Locate the cell with the specified text and output its (X, Y) center coordinate. 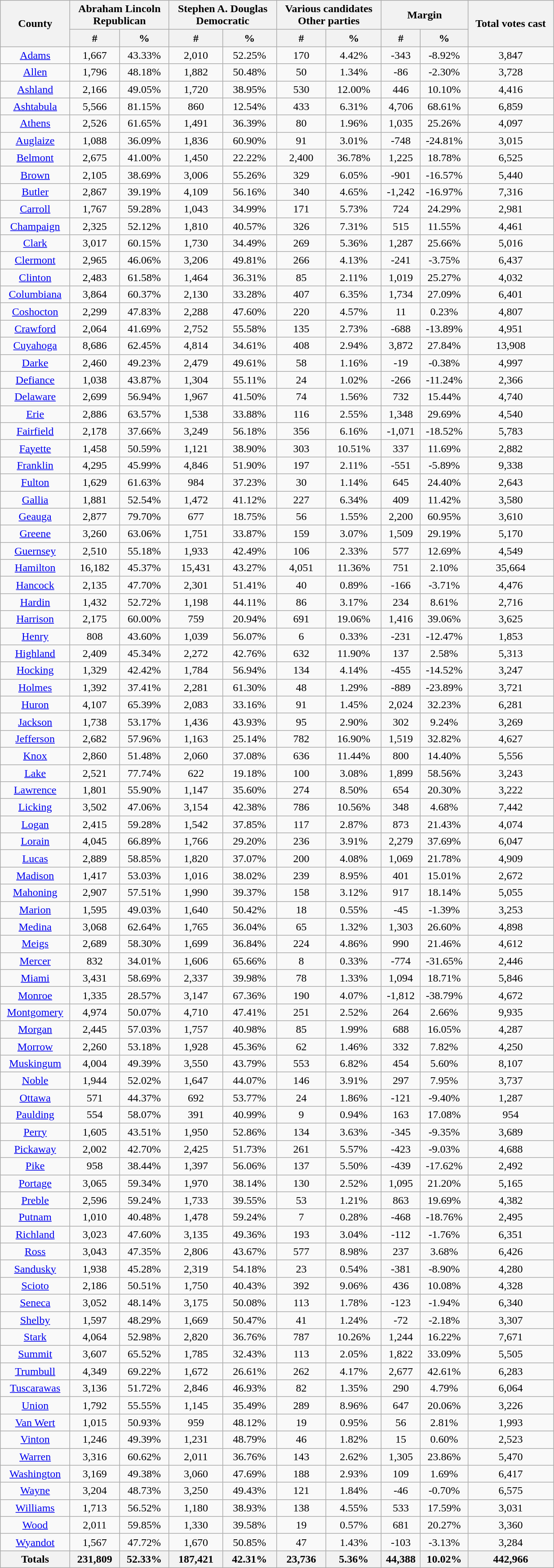
40.48% (144, 1217)
1,567 (95, 1542)
39.98% (250, 978)
3,607 (95, 1354)
1,464 (196, 277)
187,421 (196, 1559)
2,479 (196, 363)
261 (301, 1149)
873 (401, 824)
2,965 (95, 260)
4,807 (510, 312)
80 (301, 123)
-13.89% (444, 329)
-688 (401, 329)
1,416 (401, 619)
5,313 (510, 653)
-241 (401, 260)
5.57% (354, 1149)
Hardin (35, 602)
53.77% (250, 1098)
Portage (35, 1183)
4,951 (510, 329)
692 (196, 1098)
53.03% (144, 876)
5,566 (95, 106)
-72 (401, 1320)
1,670 (196, 1542)
21.46% (444, 944)
264 (401, 1012)
1,198 (196, 602)
3,017 (95, 243)
Hamilton (35, 568)
2,400 (301, 158)
Various candidatesOther parties (329, 15)
43.33% (144, 55)
Noble (35, 1081)
1,750 (196, 1286)
10.26% (354, 1337)
Henry (35, 636)
1,038 (95, 380)
10.08% (444, 1286)
236 (301, 841)
Madison (35, 876)
-16.57% (444, 175)
5,170 (510, 534)
53 (301, 1200)
274 (301, 790)
27.84% (444, 346)
6 (301, 636)
1,699 (196, 944)
2,521 (95, 773)
54.18% (250, 1268)
266 (301, 260)
50.85% (250, 1542)
3,065 (95, 1183)
-123 (401, 1303)
32.23% (444, 705)
622 (196, 773)
Cuyahoga (35, 346)
117 (301, 824)
-31.65% (444, 961)
-0.70% (444, 1491)
Stark (35, 1337)
63.06% (144, 534)
1,417 (95, 876)
57.51% (144, 893)
8.50% (354, 790)
3.01% (354, 141)
2,677 (401, 1371)
Preble (35, 1200)
197 (301, 465)
11.69% (444, 448)
-19 (401, 363)
1,810 (196, 226)
2,860 (95, 756)
62 (301, 1047)
Tuscarawas (35, 1388)
3,222 (510, 790)
2,083 (196, 705)
41.12% (250, 500)
2,186 (95, 1286)
6,859 (510, 106)
1,329 (95, 670)
231,809 (95, 1559)
954 (510, 1115)
27.09% (444, 295)
2.73% (354, 329)
1,147 (196, 790)
2,460 (95, 363)
34.49% (250, 243)
1,095 (401, 1183)
2,301 (196, 585)
62.64% (144, 927)
917 (401, 893)
51.48% (144, 756)
2,672 (510, 876)
11.44% (354, 756)
9.06% (354, 1286)
65.66% (250, 961)
4,846 (196, 465)
8,686 (95, 346)
401 (401, 876)
Geauga (35, 517)
15,431 (196, 568)
34.01% (144, 961)
34.61% (250, 346)
8 (301, 961)
Lucas (35, 859)
Ross (35, 1251)
135 (301, 329)
2,526 (95, 123)
Logan (35, 824)
39.06% (444, 619)
10.51% (354, 448)
1.45% (354, 705)
786 (301, 807)
47.70% (144, 585)
3,269 (510, 722)
3,728 (510, 72)
25.66% (444, 243)
1.55% (354, 517)
40.99% (250, 1115)
1,672 (196, 1371)
3,052 (95, 1303)
1,538 (196, 414)
11.36% (354, 568)
23 (301, 1268)
9.24% (444, 722)
43.51% (144, 1132)
Athens (35, 123)
3,253 (510, 910)
1.16% (354, 363)
3,580 (510, 500)
52.25% (250, 55)
Van Wert (35, 1423)
58.69% (144, 978)
37.85% (250, 824)
Meigs (35, 944)
19.18% (250, 773)
8.95% (354, 876)
759 (196, 619)
-8.92% (444, 55)
2.58% (444, 653)
40.57% (250, 226)
130 (301, 1183)
6,281 (510, 705)
Columbiana (35, 295)
60.95% (444, 517)
32.82% (444, 739)
Allen (35, 72)
5,846 (510, 978)
33.88% (250, 414)
26.60% (444, 927)
-551 (401, 465)
65 (301, 927)
4,074 (510, 824)
Highland (35, 653)
43.67% (250, 1251)
44.37% (144, 1098)
43.60% (144, 636)
50.07% (144, 1012)
677 (196, 517)
3,175 (196, 1303)
1,015 (95, 1423)
29.19% (444, 534)
58.30% (144, 944)
1,450 (196, 158)
297 (401, 1081)
2,907 (95, 893)
3,247 (510, 670)
65.39% (144, 705)
60.37% (144, 295)
Union (35, 1405)
1,629 (95, 482)
530 (301, 89)
Vinton (35, 1440)
Jackson (35, 722)
Washington (35, 1474)
-3.13% (444, 1542)
41.69% (144, 329)
25.26% (444, 123)
58.56% (444, 773)
4,280 (510, 1268)
732 (401, 397)
3,610 (510, 517)
688 (401, 1029)
2,281 (196, 687)
1,397 (196, 1166)
2,523 (510, 1440)
-14.52% (444, 670)
1,163 (196, 739)
3,431 (95, 978)
2.66% (444, 1012)
-1,242 (401, 192)
Licking (35, 807)
163 (401, 1115)
Scioto (35, 1286)
Darke (35, 363)
220 (301, 312)
2,272 (196, 653)
4,672 (510, 995)
1,088 (95, 141)
1,792 (95, 1405)
1,069 (401, 859)
3.63% (354, 1132)
1.46% (354, 1047)
86 (301, 602)
1.56% (354, 397)
-18.52% (444, 431)
Mercer (35, 961)
3,015 (510, 141)
8,107 (510, 1064)
2,446 (510, 961)
1,039 (196, 636)
15 (401, 1440)
808 (95, 636)
48 (301, 687)
0.28% (354, 1217)
409 (401, 500)
1,970 (196, 1183)
6,426 (510, 1251)
55.55% (144, 1405)
36.04% (250, 927)
Mahoning (35, 893)
Holmes (35, 687)
-3.75% (444, 260)
6.16% (354, 431)
1.43% (354, 1542)
-86 (401, 72)
18.75% (250, 517)
2,820 (196, 1337)
Margin (424, 15)
43.87% (144, 380)
Ottawa (35, 1098)
654 (401, 790)
55.18% (144, 551)
19.06% (354, 619)
4,097 (510, 123)
2,510 (95, 551)
681 (401, 1525)
1,244 (401, 1337)
4,476 (510, 585)
23.86% (444, 1457)
Putnam (35, 1217)
37.41% (144, 687)
Abraham LincolnRepublican (120, 15)
2,279 (401, 841)
1.33% (354, 978)
5,783 (510, 431)
224 (301, 944)
65.52% (144, 1354)
-9.35% (444, 1132)
45.34% (144, 653)
2,415 (95, 824)
340 (301, 192)
407 (301, 295)
6.82% (354, 1064)
2,675 (95, 158)
-266 (401, 380)
Montgomery (35, 1012)
782 (301, 739)
45.99% (144, 465)
17.08% (444, 1115)
78 (301, 978)
2,010 (196, 55)
691 (301, 619)
4.68% (444, 807)
1.86% (354, 1098)
49.23% (144, 363)
959 (196, 1423)
2,002 (95, 1149)
Morgan (35, 1029)
190 (301, 995)
33.87% (250, 534)
-423 (401, 1149)
63.57% (144, 414)
4,250 (510, 1047)
60.62% (144, 1457)
37.23% (250, 482)
52.02% (144, 1081)
50.59% (144, 448)
0.89% (354, 585)
58 (301, 363)
7.95% (444, 1081)
3,307 (510, 1320)
10.10% (444, 89)
533 (401, 1508)
50.93% (144, 1423)
42.38% (250, 807)
4.07% (354, 995)
38.14% (250, 1183)
16.90% (354, 739)
984 (196, 482)
Miami (35, 978)
21.20% (444, 1183)
170 (301, 55)
3,169 (95, 1474)
47.69% (250, 1474)
-774 (401, 961)
1,836 (196, 141)
3,154 (196, 807)
1,303 (401, 927)
3,204 (95, 1491)
1,713 (95, 1508)
392 (301, 1286)
3.04% (354, 1234)
1.84% (354, 1491)
1,785 (196, 1354)
20.30% (444, 790)
3.12% (354, 893)
49.43% (250, 1491)
17.59% (444, 1508)
2,409 (95, 653)
25.14% (250, 739)
1,766 (196, 841)
44,388 (401, 1559)
3,284 (510, 1542)
60.00% (144, 619)
106 (301, 551)
1,882 (196, 72)
-112 (401, 1234)
4,627 (510, 739)
18.78% (444, 158)
2,366 (510, 380)
234 (401, 602)
32.43% (250, 1354)
-38.79% (444, 995)
1,335 (95, 995)
4.08% (354, 859)
51.90% (250, 465)
632 (301, 653)
Trumbull (35, 1371)
20.94% (250, 619)
0.55% (354, 910)
8.96% (354, 1405)
1,853 (510, 636)
58.07% (144, 1115)
47.83% (144, 312)
1,597 (95, 1320)
Perry (35, 1132)
5,165 (510, 1183)
48.18% (144, 72)
143 (301, 1457)
45.37% (144, 568)
-5.89% (444, 465)
-12.47% (444, 636)
6,351 (510, 1234)
Sandusky (35, 1268)
0.95% (354, 1423)
48.79% (250, 1440)
38.02% (250, 876)
159 (301, 534)
60.15% (144, 243)
1,730 (196, 243)
55.11% (250, 380)
2,135 (95, 585)
42.42% (144, 670)
4,349 (95, 1371)
8.98% (354, 1251)
1.32% (354, 927)
-45 (401, 910)
2,299 (95, 312)
42.61% (444, 1371)
4,740 (510, 397)
38.44% (144, 1166)
2,425 (196, 1149)
Belmont (35, 158)
37.08% (250, 756)
2,981 (510, 209)
-1,071 (401, 431)
11.90% (354, 653)
53.18% (144, 1047)
-121 (401, 1098)
1,246 (95, 1440)
1,822 (401, 1354)
61.30% (250, 687)
56.52% (144, 1508)
Stephen A. DouglasDemocratic (223, 15)
1,990 (196, 893)
55.26% (250, 175)
2,806 (196, 1251)
44.07% (250, 1081)
Pike (35, 1166)
-3.71% (444, 585)
48.73% (144, 1491)
4.14% (354, 670)
-345 (401, 1132)
39.55% (250, 1200)
-381 (401, 1268)
55.90% (144, 790)
41.50% (250, 397)
Ashtabula (35, 106)
4.55% (354, 1508)
60.90% (250, 141)
Warren (35, 1457)
61.65% (144, 123)
289 (301, 1405)
2,492 (510, 1166)
52.12% (144, 226)
37.66% (144, 431)
2,495 (510, 1217)
36.31% (250, 277)
1.29% (354, 687)
49.03% (144, 910)
2,699 (95, 397)
109 (401, 1474)
1,881 (95, 500)
645 (401, 482)
237 (401, 1251)
2.81% (444, 1423)
42.31% (250, 1559)
12.00% (354, 89)
18.71% (444, 978)
9,935 (510, 1012)
14.40% (444, 756)
2,889 (95, 859)
Clark (35, 243)
50.51% (144, 1286)
454 (401, 1064)
52.33% (144, 1559)
Guernsey (35, 551)
1,432 (95, 602)
1,669 (196, 1320)
1,436 (196, 722)
3,625 (510, 619)
-439 (401, 1166)
82 (301, 1388)
Coshocton (35, 312)
2.05% (354, 1354)
Hancock (35, 585)
6.34% (354, 500)
636 (301, 756)
6,064 (510, 1388)
49.05% (144, 89)
4.79% (444, 1388)
11 (401, 312)
2,882 (510, 448)
-11.24% (444, 380)
7,316 (510, 192)
433 (301, 106)
11.42% (444, 500)
16.05% (444, 1029)
860 (196, 106)
3,031 (510, 1508)
2,846 (196, 1388)
Crawford (35, 329)
42.70% (144, 1149)
7.31% (354, 226)
24.40% (444, 482)
1,121 (196, 448)
Lawrence (35, 790)
1,145 (196, 1405)
6,575 (510, 1491)
16.22% (444, 1337)
2,319 (196, 1268)
2,867 (95, 192)
Franklin (35, 465)
1,647 (196, 1081)
18.14% (444, 893)
2,877 (95, 517)
Defiance (35, 380)
49.61% (250, 363)
1,933 (196, 551)
-8.90% (444, 1268)
5,556 (510, 756)
53.17% (144, 722)
990 (401, 944)
7,671 (510, 1337)
1,225 (401, 158)
3,136 (95, 1388)
81.15% (144, 106)
-1,812 (401, 995)
-2.30% (444, 72)
40.43% (250, 1286)
1,305 (401, 1457)
47.35% (144, 1251)
3,043 (95, 1251)
3,147 (196, 995)
3.68% (444, 1251)
2,596 (95, 1200)
6.35% (354, 295)
36.09% (144, 141)
2,105 (95, 175)
4,295 (95, 465)
3,316 (95, 1457)
-9.03% (444, 1149)
49.38% (144, 1474)
2,445 (95, 1029)
38.93% (250, 1508)
2,260 (95, 1047)
24.29% (444, 209)
121 (301, 1491)
-103 (401, 1542)
-24.81% (444, 141)
39.58% (250, 1525)
3,360 (510, 1525)
45.28% (144, 1268)
1.14% (354, 482)
326 (301, 226)
-23.89% (444, 687)
2,060 (196, 756)
0.57% (354, 1525)
3,872 (401, 346)
3,737 (510, 1081)
35,664 (510, 568)
571 (95, 1098)
0.54% (354, 1268)
Fulton (35, 482)
Wyandot (35, 1542)
48.14% (144, 1303)
1.96% (354, 123)
2.94% (354, 346)
Brown (35, 175)
171 (301, 209)
1,605 (95, 1132)
1.35% (354, 1388)
20.06% (444, 1405)
2.10% (444, 568)
-468 (401, 1217)
553 (301, 1064)
1,478 (196, 1217)
38.90% (250, 448)
Greene (35, 534)
Jefferson (35, 739)
3,243 (510, 773)
35.49% (250, 1405)
10.02% (444, 1559)
County (35, 23)
2,130 (196, 295)
158 (301, 893)
4,064 (95, 1337)
95 (301, 722)
0.60% (444, 1440)
4.17% (354, 1371)
1,767 (95, 209)
9,338 (510, 465)
2.90% (354, 722)
2,178 (95, 431)
4,416 (510, 89)
46.06% (144, 260)
1,928 (196, 1047)
1,899 (401, 773)
-1.39% (444, 910)
329 (301, 175)
66.89% (144, 841)
1,180 (196, 1508)
2,024 (401, 705)
6.05% (354, 175)
4,974 (95, 1012)
Paulding (35, 1115)
2,166 (95, 89)
863 (401, 1200)
4,688 (510, 1149)
1,019 (401, 277)
-18.76% (444, 1217)
251 (301, 1012)
Summit (35, 1354)
1,458 (95, 448)
-0.38% (444, 363)
Carroll (35, 209)
8.61% (444, 602)
20.27% (444, 1525)
1.24% (354, 1320)
832 (95, 961)
442,966 (510, 1559)
3,226 (510, 1405)
239 (301, 876)
55.58% (250, 329)
4.13% (354, 260)
1,801 (95, 790)
1,640 (196, 910)
436 (401, 1286)
391 (196, 1115)
Delaware (35, 397)
18 (301, 910)
Auglaize (35, 141)
3,023 (95, 1234)
Butler (35, 192)
1.21% (354, 1200)
1,757 (196, 1029)
262 (301, 1371)
1,094 (401, 978)
7,442 (510, 807)
-17.62% (444, 1166)
Morrow (35, 1047)
47 (301, 1542)
1,330 (196, 1525)
47.72% (144, 1542)
1,820 (196, 859)
227 (301, 500)
Monroe (35, 995)
1,950 (196, 1132)
1.99% (354, 1029)
43.93% (250, 722)
1,348 (401, 414)
-16.97% (444, 192)
Gallia (35, 500)
4,706 (401, 106)
37.07% (250, 859)
1,231 (196, 1440)
724 (401, 209)
41 (301, 1320)
1,606 (196, 961)
100 (301, 773)
25.27% (444, 277)
22.22% (250, 158)
-1.94% (444, 1303)
Seneca (35, 1303)
37.69% (444, 841)
26.61% (250, 1371)
12.54% (250, 106)
38.95% (250, 89)
3.07% (354, 534)
10.56% (354, 807)
67.36% (250, 995)
Knox (35, 756)
5.60% (444, 1064)
1,944 (95, 1081)
6,340 (510, 1303)
Huron (35, 705)
36.39% (250, 123)
51.41% (250, 585)
751 (401, 568)
19.69% (444, 1200)
-748 (401, 141)
-231 (401, 636)
Clermont (35, 260)
4,612 (510, 944)
3,060 (196, 1474)
Hocking (35, 670)
2,643 (510, 482)
50.47% (250, 1320)
0.94% (354, 1115)
46 (301, 1440)
57.96% (144, 739)
3,068 (95, 927)
4,461 (510, 226)
5,505 (510, 1354)
-343 (401, 55)
47.41% (250, 1012)
5.50% (354, 1166)
36.78% (354, 158)
38.69% (144, 175)
4,045 (95, 841)
1.78% (354, 1303)
52.98% (144, 1337)
48.12% (250, 1423)
39.37% (250, 893)
Wayne (35, 1491)
42.76% (250, 653)
43.27% (250, 568)
269 (301, 243)
Shelby (35, 1320)
Fayette (35, 448)
44.11% (250, 602)
51.73% (250, 1149)
2,682 (95, 739)
4.57% (354, 312)
4,287 (510, 1029)
13,908 (510, 346)
Muskingum (35, 1064)
2.87% (354, 824)
79.70% (144, 517)
Richland (35, 1234)
515 (401, 226)
4,004 (95, 1064)
77.74% (144, 773)
1,035 (401, 123)
200 (301, 859)
0.23% (444, 312)
5,055 (510, 893)
1,491 (196, 123)
57.03% (144, 1029)
69.22% (144, 1371)
2,064 (95, 329)
50.42% (250, 910)
1,738 (95, 722)
Champaign (35, 226)
29.69% (444, 414)
-901 (401, 175)
11.55% (444, 226)
4,107 (95, 705)
1.69% (444, 1474)
4.86% (354, 944)
Totals (35, 1559)
1,472 (196, 500)
Pickaway (35, 1149)
1,993 (510, 1423)
800 (401, 756)
12.69% (444, 551)
958 (95, 1166)
1,010 (95, 1217)
2.55% (354, 414)
2.93% (354, 1474)
1.02% (354, 380)
Adams (35, 55)
2,200 (401, 517)
15.01% (444, 876)
4,997 (510, 363)
40.98% (250, 1029)
332 (401, 1047)
56.18% (250, 431)
2,689 (95, 944)
39.19% (144, 192)
1,734 (401, 295)
49.81% (250, 260)
Harrison (35, 619)
5,470 (510, 1457)
5,440 (510, 175)
1,595 (95, 910)
56.06% (250, 1166)
3,206 (196, 260)
7.82% (444, 1047)
43.79% (250, 1064)
56.07% (250, 636)
Ashland (35, 89)
6,417 (510, 1474)
3,847 (510, 55)
1,043 (196, 209)
2,175 (95, 619)
6,047 (510, 841)
4,109 (196, 192)
4,328 (510, 1286)
36.84% (250, 944)
52.72% (144, 602)
3,502 (95, 807)
3,864 (95, 295)
787 (301, 1337)
59.85% (144, 1525)
28.57% (144, 995)
40 (301, 585)
Williams (35, 1508)
50 (301, 72)
33.09% (444, 1354)
2,752 (196, 329)
348 (401, 807)
138 (301, 1508)
33.28% (250, 295)
4,051 (301, 568)
1,720 (196, 89)
4.65% (354, 192)
-455 (401, 670)
Wood (35, 1525)
2,716 (510, 602)
302 (401, 722)
33.16% (250, 705)
4,814 (196, 346)
1,938 (95, 1268)
6.31% (354, 106)
1,542 (196, 824)
21.43% (444, 824)
1,784 (196, 670)
193 (301, 1234)
3,250 (196, 1491)
-2.18% (444, 1320)
Fairfield (35, 431)
6,525 (510, 158)
56.16% (250, 192)
4.42% (354, 55)
2,886 (95, 414)
34.99% (250, 209)
46.93% (250, 1388)
4,032 (510, 277)
1,967 (196, 397)
446 (401, 89)
6,401 (510, 295)
1,765 (196, 927)
356 (301, 431)
61.63% (144, 482)
Clinton (35, 277)
1.82% (354, 1440)
6,283 (510, 1371)
1,392 (95, 687)
59.34% (144, 1183)
-9.40% (444, 1098)
647 (401, 1405)
51.72% (144, 1388)
1,751 (196, 534)
3,550 (196, 1064)
52.54% (144, 500)
2,288 (196, 312)
-1.76% (444, 1234)
188 (301, 1474)
3,135 (196, 1234)
1,796 (95, 72)
1.34% (354, 72)
50.08% (250, 1303)
3,721 (510, 687)
2,483 (95, 277)
35.60% (250, 790)
3,260 (95, 534)
4,909 (510, 859)
Total votes cast (510, 23)
4,898 (510, 927)
1,304 (196, 380)
554 (95, 1115)
3.17% (354, 602)
6,437 (510, 260)
3.08% (354, 773)
23,736 (301, 1559)
Lake (35, 773)
1,733 (196, 1200)
-46 (401, 1491)
Marion (35, 910)
-166 (401, 585)
68.61% (444, 106)
5,016 (510, 243)
45.36% (250, 1047)
5.73% (354, 209)
16,182 (95, 568)
7 (301, 1217)
15.44% (444, 397)
4,382 (510, 1200)
3,689 (510, 1132)
Erie (35, 414)
42.49% (250, 551)
2.62% (354, 1457)
47.06% (144, 807)
1,519 (401, 739)
Lorain (35, 841)
29.20% (250, 841)
74 (301, 397)
1,509 (401, 534)
3,006 (196, 175)
2,325 (95, 226)
58.85% (144, 859)
21.78% (444, 859)
-889 (401, 687)
2,337 (196, 978)
3,249 (196, 431)
4,549 (510, 551)
290 (401, 1388)
61.58% (144, 277)
1,016 (196, 876)
4,540 (510, 414)
303 (301, 448)
52.86% (250, 1132)
30 (301, 482)
48.29% (144, 1320)
Medina (35, 927)
116 (301, 414)
408 (301, 346)
41.00% (144, 158)
9 (301, 1115)
1,667 (95, 55)
50.48% (250, 72)
337 (401, 448)
4,710 (196, 1012)
146 (301, 1081)
49.36% (250, 1234)
62.45% (144, 346)
2.33% (354, 551)
